Extract the (x, y) coordinate from the center of the cell holding the provided text.  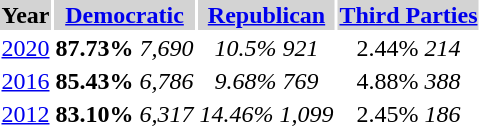
10.5% 921 (266, 48)
Third Parties (408, 15)
2016 (26, 81)
4.88% 388 (408, 81)
2020 (26, 48)
85.43% 6,786 (124, 81)
Year (26, 15)
Democratic (124, 15)
87.73% 7,690 (124, 48)
Republican (266, 15)
9.68% 769 (266, 81)
2.44% 214 (408, 48)
